Output the [X, Y] coordinate of the center of the cell containing the given text.  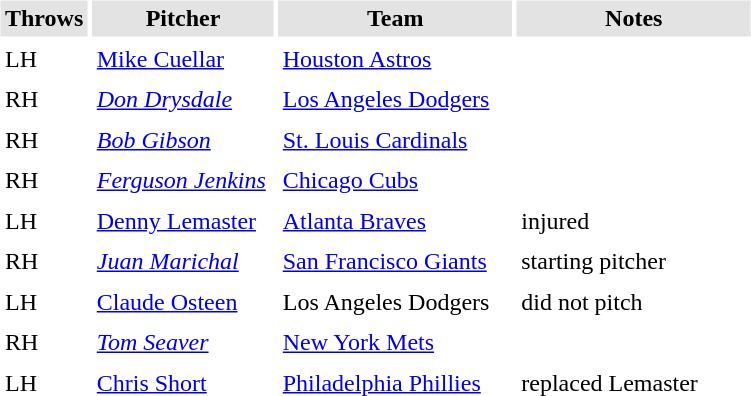
Bob Gibson [183, 140]
Chicago Cubs [395, 180]
Denny Lemaster [183, 221]
St. Louis Cardinals [395, 140]
Tom Seaver [183, 342]
Pitcher [183, 18]
San Francisco Giants [395, 262]
Mike Cuellar [183, 59]
Juan Marichal [183, 262]
Don Drysdale [183, 100]
Throws [44, 18]
Team [395, 18]
starting pitcher [634, 262]
Ferguson Jenkins [183, 180]
Atlanta Braves [395, 221]
injured [634, 221]
Claude Osteen [183, 302]
New York Mets [395, 342]
Notes [634, 18]
Houston Astros [395, 59]
did not pitch [634, 302]
